Scan for the cell matching the given text and deliver its (X, Y) coordinate at center. 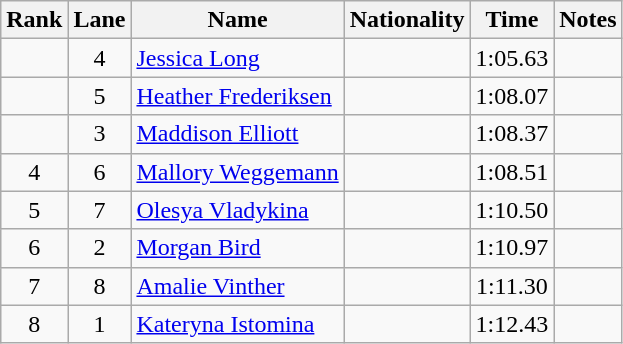
2 (100, 248)
3 (100, 134)
1:11.30 (512, 286)
Name (238, 20)
1:08.37 (512, 134)
1:05.63 (512, 58)
Morgan Bird (238, 248)
Kateryna Istomina (238, 324)
Jessica Long (238, 58)
Amalie Vinther (238, 286)
Mallory Weggemann (238, 172)
1:08.51 (512, 172)
Nationality (407, 20)
Olesya Vladykina (238, 210)
Rank (34, 20)
Heather Frederiksen (238, 96)
1:12.43 (512, 324)
1 (100, 324)
1:10.97 (512, 248)
1:08.07 (512, 96)
Notes (588, 20)
1:10.50 (512, 210)
Maddison Elliott (238, 134)
Lane (100, 20)
Time (512, 20)
